Find where the given text appears and provide that cell's center as [X, Y] coordinate. 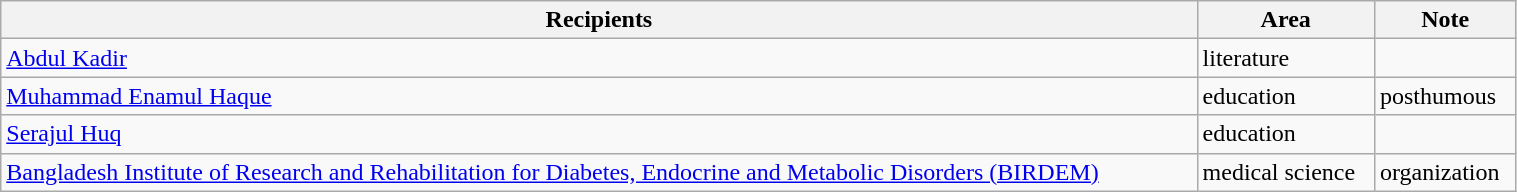
Bangladesh Institute of Research and Rehabilitation for Diabetes, Endocrine and Metabolic Disorders (BIRDEM) [599, 172]
Muhammad Enamul Haque [599, 96]
Area [1286, 20]
medical science [1286, 172]
Recipients [599, 20]
Serajul Huq [599, 134]
literature [1286, 58]
Abdul Kadir [599, 58]
organization [1445, 172]
Note [1445, 20]
posthumous [1445, 96]
